Output the [x, y] coordinate of the center of the cell containing the given text.  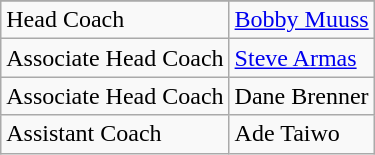
Ade Taiwo [302, 134]
Dane Brenner [302, 96]
Assistant Coach [115, 134]
Head Coach [115, 20]
Bobby Muuss [302, 20]
Steve Armas [302, 58]
